Identify which cell holds the provided text, then report its (X, Y) central coordinate. 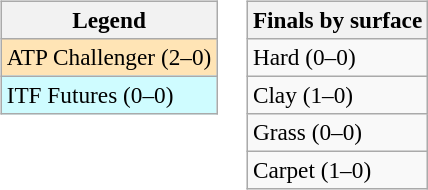
Hard (0–0) (337, 57)
Legend (108, 20)
Finals by surface (337, 20)
Carpet (1–0) (337, 171)
Clay (1–0) (337, 95)
Grass (0–0) (337, 133)
ITF Futures (0–0) (108, 95)
ATP Challenger (2–0) (108, 57)
